Scan for the cell matching the given text and deliver its (x, y) coordinate at center. 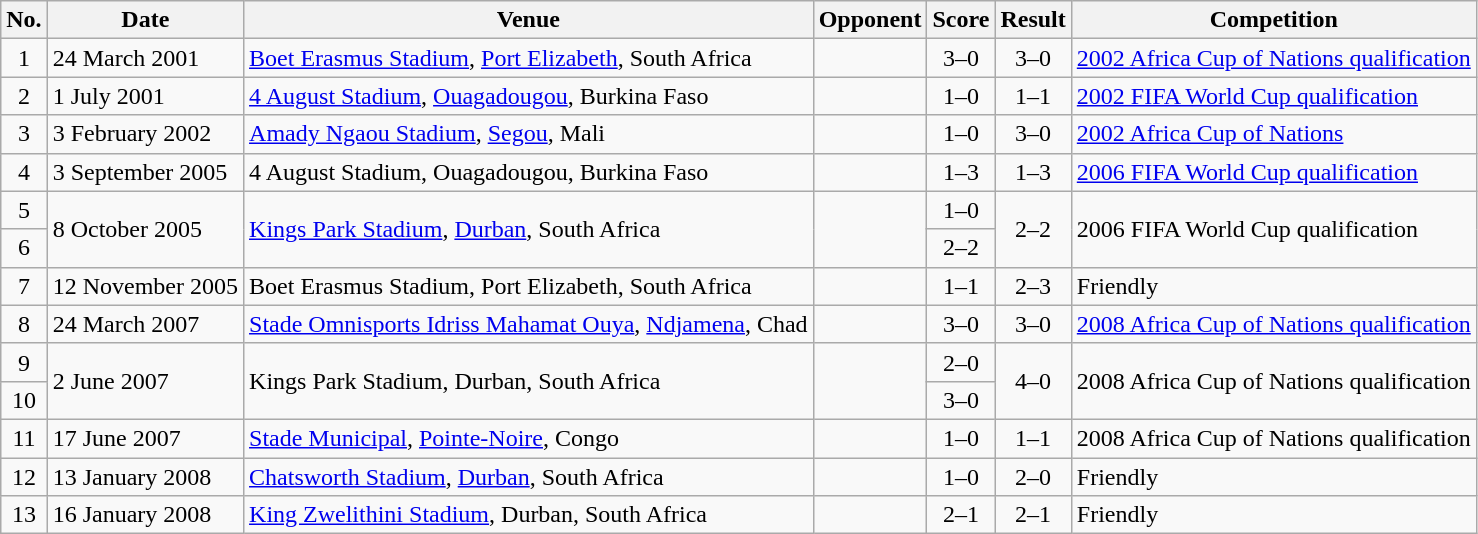
Result (1033, 20)
13 (24, 515)
2 (24, 96)
24 March 2001 (145, 58)
12 November 2005 (145, 286)
4–0 (1033, 381)
3 September 2005 (145, 172)
7 (24, 286)
11 (24, 438)
Stade Omnisports Idriss Mahamat Ouya, Ndjamena, Chad (529, 324)
Competition (1274, 20)
Venue (529, 20)
4 (24, 172)
9 (24, 362)
12 (24, 477)
Stade Municipal, Pointe-Noire, Congo (529, 438)
24 March 2007 (145, 324)
8 October 2005 (145, 229)
Score (961, 20)
5 (24, 210)
13 January 2008 (145, 477)
2 June 2007 (145, 381)
3 (24, 134)
1 July 2001 (145, 96)
King Zwelithini Stadium, Durban, South Africa (529, 515)
Chatsworth Stadium, Durban, South Africa (529, 477)
6 (24, 248)
3 February 2002 (145, 134)
2002 Africa Cup of Nations qualification (1274, 58)
1 (24, 58)
17 June 2007 (145, 438)
10 (24, 400)
Amady Ngaou Stadium, Segou, Mali (529, 134)
2002 Africa Cup of Nations (1274, 134)
2002 FIFA World Cup qualification (1274, 96)
8 (24, 324)
No. (24, 20)
Opponent (870, 20)
16 January 2008 (145, 515)
2–3 (1033, 286)
Date (145, 20)
